Scan for the cell matching the given text and deliver its (x, y) coordinate at center. 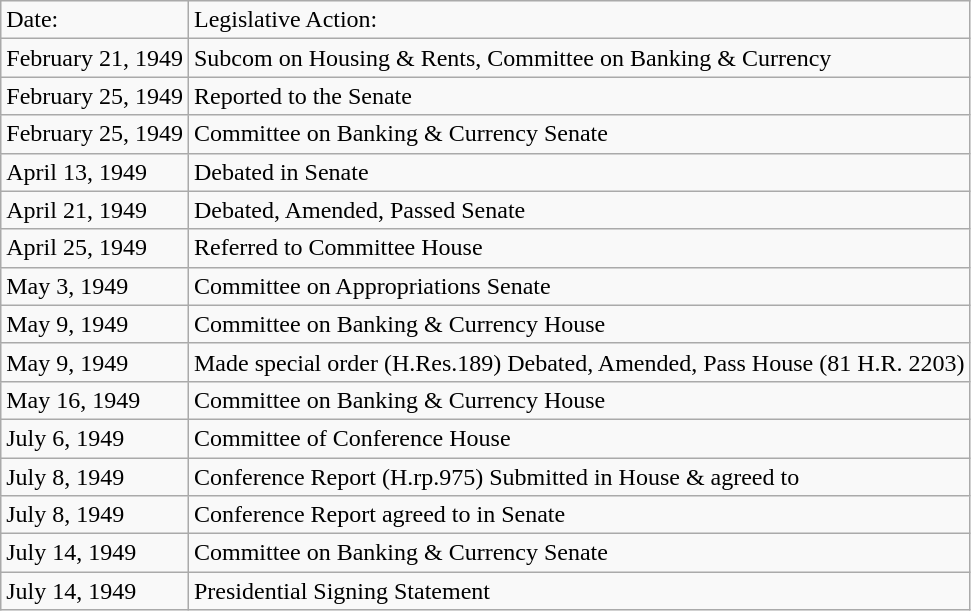
Debated, Amended, Passed Senate (579, 210)
Subcom on Housing & Rents, Committee on Banking & Currency (579, 58)
April 21, 1949 (95, 210)
Debated in Senate (579, 172)
July 6, 1949 (95, 438)
May 16, 1949 (95, 400)
Referred to Committee House (579, 248)
Committee on Appropriations Senate (579, 286)
Conference Report (H.rp.975) Submitted in House & agreed to (579, 477)
February 21, 1949 (95, 58)
May 3, 1949 (95, 286)
Legislative Action: (579, 20)
Reported to the Senate (579, 96)
Presidential Signing Statement (579, 591)
Date: (95, 20)
Made special order (H.Res.189) Debated, Amended, Pass House (81 H.R. 2203) (579, 362)
April 25, 1949 (95, 248)
Conference Report agreed to in Senate (579, 515)
April 13, 1949 (95, 172)
Committee of Conference House (579, 438)
